Extract the [X, Y] coordinate from the center of the cell holding the provided text.  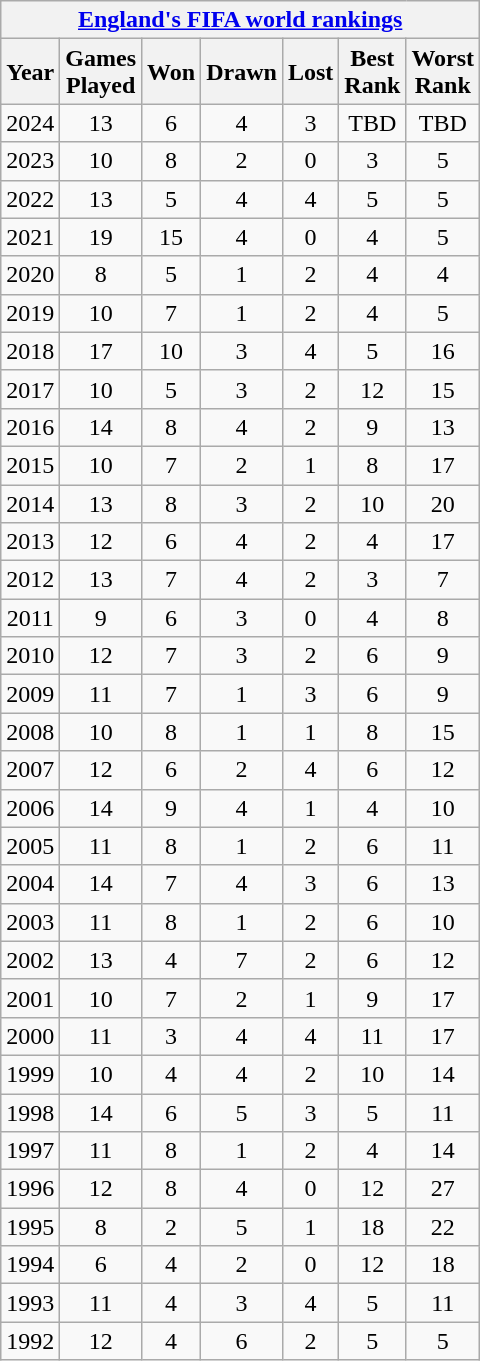
1997 [30, 1151]
2015 [30, 465]
2013 [30, 542]
2023 [30, 161]
Won [172, 72]
1992 [30, 1341]
2002 [30, 960]
1998 [30, 1113]
2022 [30, 199]
2006 [30, 808]
2016 [30, 427]
2009 [30, 694]
2011 [30, 618]
Lost [310, 72]
1999 [30, 1074]
2003 [30, 922]
2008 [30, 732]
19 [101, 237]
2001 [30, 998]
1994 [30, 1265]
1996 [30, 1189]
2007 [30, 770]
1993 [30, 1303]
2010 [30, 656]
BestRank [372, 72]
2018 [30, 351]
2012 [30, 580]
2021 [30, 237]
27 [443, 1189]
WorstRank [443, 72]
20 [443, 503]
2000 [30, 1036]
England's FIFA world rankings [240, 20]
22 [443, 1227]
GamesPlayed [101, 72]
2004 [30, 884]
2005 [30, 846]
2017 [30, 389]
16 [443, 351]
Year [30, 72]
2014 [30, 503]
1995 [30, 1227]
2020 [30, 275]
2024 [30, 123]
Drawn [242, 72]
2019 [30, 313]
